Identify which cell holds the provided text, then report its [x, y] central coordinate. 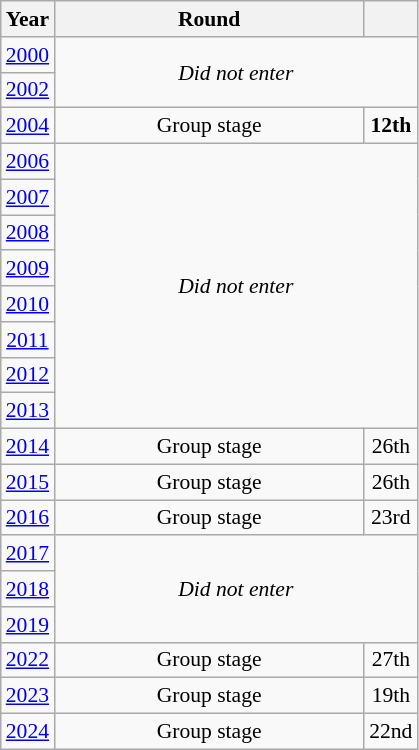
2004 [28, 126]
2002 [28, 90]
2011 [28, 340]
2007 [28, 197]
19th [390, 696]
Year [28, 19]
2000 [28, 55]
2015 [28, 482]
2022 [28, 660]
2023 [28, 696]
2018 [28, 589]
2014 [28, 447]
2024 [28, 732]
2006 [28, 162]
2013 [28, 411]
2009 [28, 269]
2010 [28, 304]
2019 [28, 625]
23rd [390, 518]
2017 [28, 554]
Round [209, 19]
22nd [390, 732]
2012 [28, 375]
2008 [28, 233]
2016 [28, 518]
27th [390, 660]
12th [390, 126]
